Provide the [X, Y] coordinate of the cell's center where the given text is located.  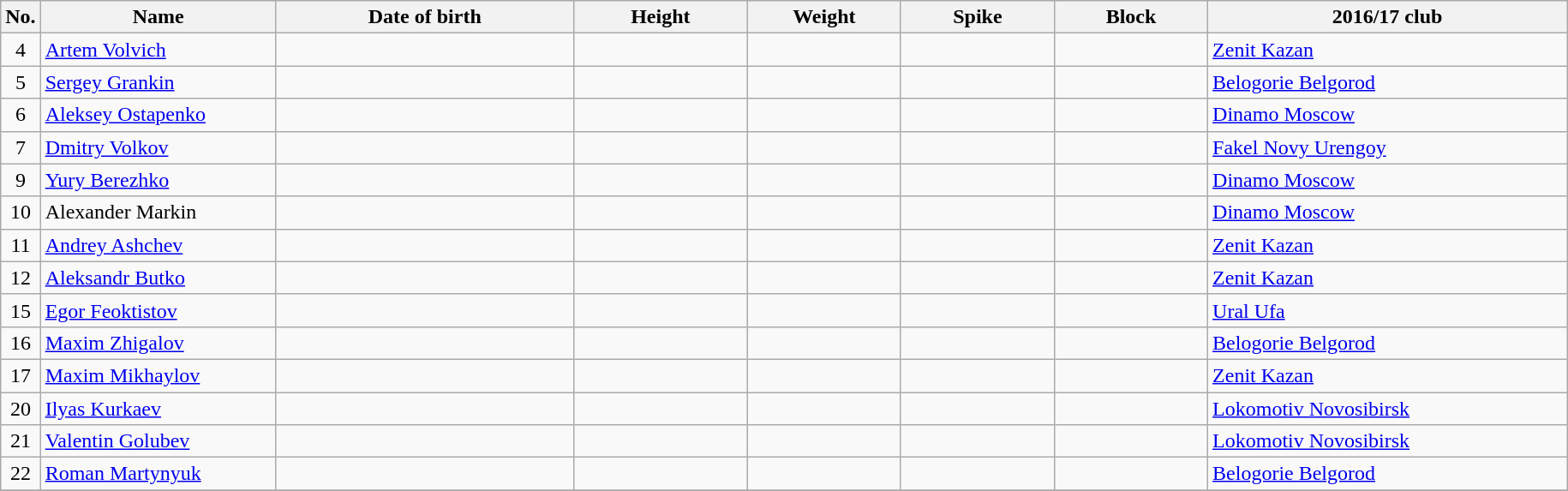
9 [21, 180]
Egor Feoktistov [158, 310]
12 [21, 278]
Ilyas Kurkaev [158, 409]
Valentin Golubev [158, 441]
Weight [824, 17]
Dmitry Volkov [158, 147]
22 [21, 474]
5 [21, 82]
Name [158, 17]
Alexander Markin [158, 213]
Ural Ufa [1388, 310]
Artem Volvich [158, 50]
21 [21, 441]
Aleksandr Butko [158, 278]
Block [1131, 17]
7 [21, 147]
Sergey Grankin [158, 82]
Date of birth [425, 17]
Yury Berezhko [158, 180]
Aleksey Ostapenko [158, 115]
15 [21, 310]
4 [21, 50]
Roman Martynyuk [158, 474]
20 [21, 409]
Fakel Novy Urengoy [1388, 147]
11 [21, 245]
Maxim Mikhaylov [158, 375]
16 [21, 343]
6 [21, 115]
Maxim Zhigalov [158, 343]
2016/17 club [1388, 17]
17 [21, 375]
Height [660, 17]
No. [21, 17]
Spike [977, 17]
10 [21, 213]
Andrey Ashchev [158, 245]
